Scan for the cell matching the given text and deliver its (x, y) coordinate at center. 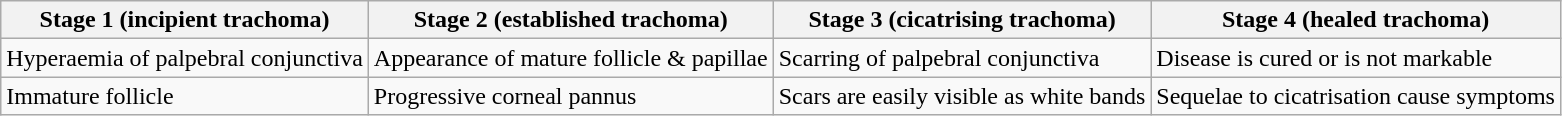
Scarring of palpebral conjunctiva (962, 58)
Sequelae to cicatrisation cause symptoms (1356, 96)
Stage 1 (incipient trachoma) (185, 20)
Progressive corneal pannus (570, 96)
Scars are easily visible as white bands (962, 96)
Stage 4 (healed trachoma) (1356, 20)
Stage 3 (cicatrising trachoma) (962, 20)
Appearance of mature follicle & papillae (570, 58)
Stage 2 (established trachoma) (570, 20)
Hyperaemia of palpebral conjunctiva (185, 58)
Immature follicle (185, 96)
Disease is cured or is not markable (1356, 58)
